Locate the cell with the specified text and output its [X, Y] center coordinate. 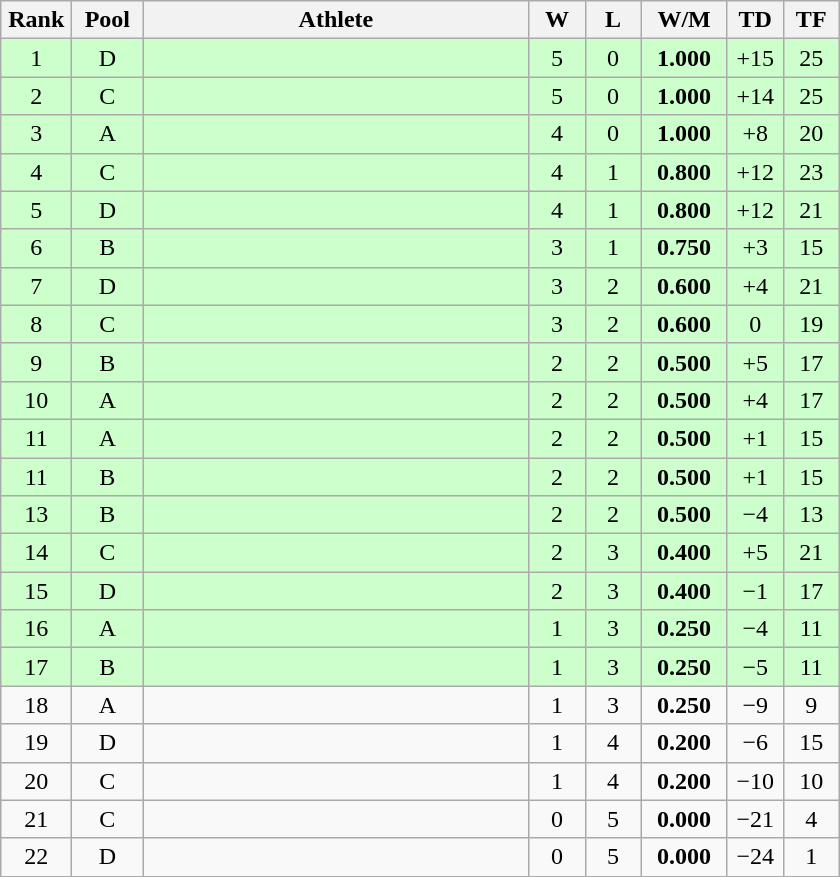
−9 [755, 705]
Pool [108, 20]
7 [36, 286]
−1 [755, 591]
0.750 [684, 248]
L [613, 20]
16 [36, 629]
W [557, 20]
22 [36, 857]
14 [36, 553]
6 [36, 248]
18 [36, 705]
−24 [755, 857]
23 [811, 172]
TF [811, 20]
+15 [755, 58]
Rank [36, 20]
8 [36, 324]
Athlete [336, 20]
−10 [755, 781]
−21 [755, 819]
+14 [755, 96]
TD [755, 20]
+8 [755, 134]
−6 [755, 743]
+3 [755, 248]
−5 [755, 667]
W/M [684, 20]
